Extract the [x, y] coordinate from the center of the cell holding the provided text.  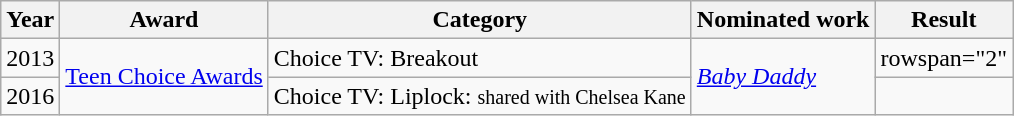
2013 [30, 58]
Teen Choice Awards [164, 77]
Choice TV: Liplock: shared with Chelsea Kane [480, 96]
rowspan="2" [944, 58]
Nominated work [783, 20]
2016 [30, 96]
Year [30, 20]
Award [164, 20]
Baby Daddy [783, 77]
Choice TV: Breakout [480, 58]
Result [944, 20]
Category [480, 20]
